Determine the (x, y) coordinate at the center of the cell enclosing the given text.  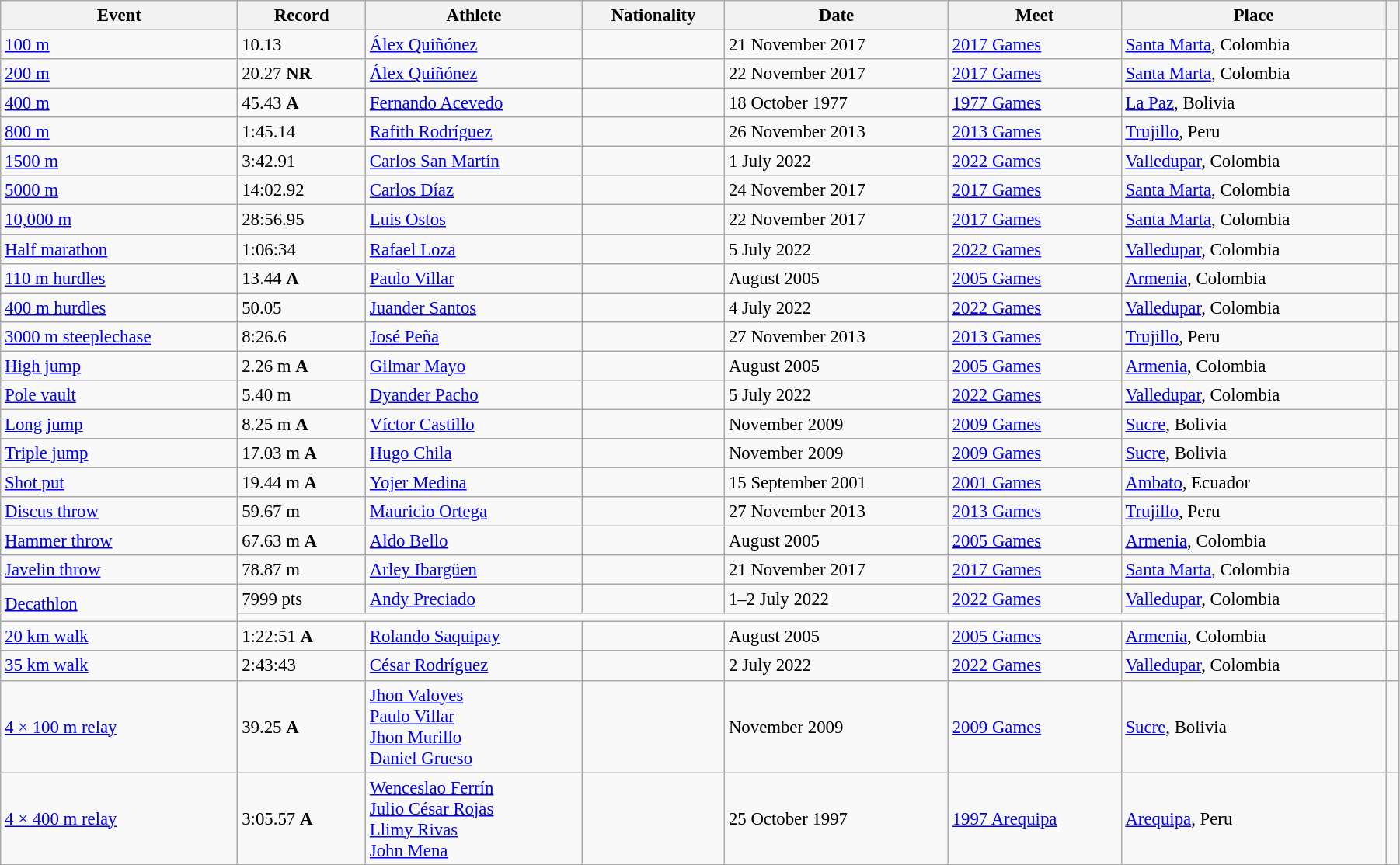
2001 Games (1035, 482)
Mauricio Ortega (474, 512)
400 m hurdles (120, 307)
Rafith Rodríguez (474, 132)
17.03 m A (301, 453)
High jump (120, 366)
Arley Ibargüen (474, 570)
Wenceslao Ferrín Julio César Rojas Llimy Rivas John Mena (474, 818)
1:22:51 A (301, 637)
Decathlon (120, 603)
José Peña (474, 336)
Date (837, 16)
Record (301, 16)
100 m (120, 45)
Dyander Pacho (474, 395)
Long jump (120, 424)
25 October 1997 (837, 818)
Hammer throw (120, 541)
400 m (120, 103)
Rolando Saquipay (474, 637)
Pole vault (120, 395)
4 × 400 m relay (120, 818)
Fernando Acevedo (474, 103)
15 September 2001 (837, 482)
Event (120, 16)
Andy Preciado (474, 599)
4 × 100 m relay (120, 727)
Víctor Castillo (474, 424)
67.63 m A (301, 541)
4 July 2022 (837, 307)
Arequipa, Peru (1254, 818)
800 m (120, 132)
Carlos Díaz (474, 190)
39.25 A (301, 727)
8.25 m A (301, 424)
26 November 2013 (837, 132)
César Rodríguez (474, 666)
Discus throw (120, 512)
Shot put (120, 482)
45.43 A (301, 103)
Rafael Loza (474, 249)
78.87 m (301, 570)
1–2 July 2022 (837, 599)
7999 pts (301, 599)
Aldo Bello (474, 541)
2 July 2022 (837, 666)
Javelin throw (120, 570)
Nationality (654, 16)
Luis Ostos (474, 220)
28:56.95 (301, 220)
1:06:34 (301, 249)
1997 Arequipa (1035, 818)
1977 Games (1035, 103)
50.05 (301, 307)
Jhon Valoyes Paulo Villar Jhon Murillo Daniel Grueso (474, 727)
Ambato, Ecuador (1254, 482)
13.44 A (301, 278)
1500 m (120, 162)
20 km walk (120, 637)
3:05.57 A (301, 818)
3:42.91 (301, 162)
14:02.92 (301, 190)
2.26 m A (301, 366)
Meet (1035, 16)
1:45.14 (301, 132)
Athlete (474, 16)
10,000 m (120, 220)
59.67 m (301, 512)
Place (1254, 16)
1 July 2022 (837, 162)
200 m (120, 74)
8:26.6 (301, 336)
20.27 NR (301, 74)
Yojer Medina (474, 482)
Hugo Chila (474, 453)
Paulo Villar (474, 278)
3000 m steeplechase (120, 336)
2:43:43 (301, 666)
La Paz, Bolivia (1254, 103)
35 km walk (120, 666)
110 m hurdles (120, 278)
Triple jump (120, 453)
Juander Santos (474, 307)
5000 m (120, 190)
18 October 1977 (837, 103)
5.40 m (301, 395)
Gilmar Mayo (474, 366)
10.13 (301, 45)
24 November 2017 (837, 190)
Half marathon (120, 249)
19.44 m A (301, 482)
Carlos San Martín (474, 162)
